From the cell containing the given text, extract its center point as (x, y) coordinate. 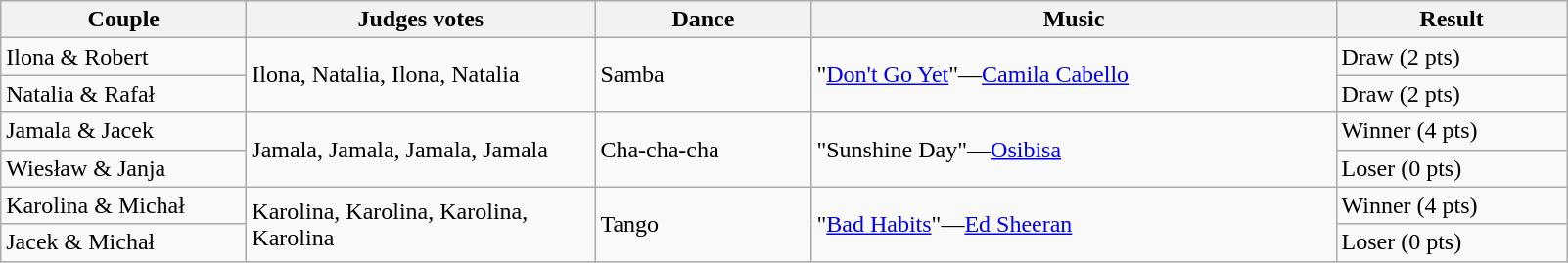
Jamala, Jamala, Jamala, Jamala (421, 150)
Jamala & Jacek (123, 131)
Karolina & Michał (123, 205)
Cha-cha-cha (703, 150)
Judges votes (421, 20)
Wiesław & Janja (123, 168)
Ilona & Robert (123, 57)
Result (1452, 20)
Karolina, Karolina, Karolina, Karolina (421, 224)
Dance (703, 20)
Natalia & Rafał (123, 94)
Tango (703, 224)
"Bad Habits"—Ed Sheeran (1074, 224)
Ilona, Natalia, Ilona, Natalia (421, 75)
Samba (703, 75)
"Don't Go Yet"—Camila Cabello (1074, 75)
Jacek & Michał (123, 242)
"Sunshine Day"—Osibisa (1074, 150)
Music (1074, 20)
Couple (123, 20)
